Provide the [X, Y] coordinate of the cell's center where the given text is located.  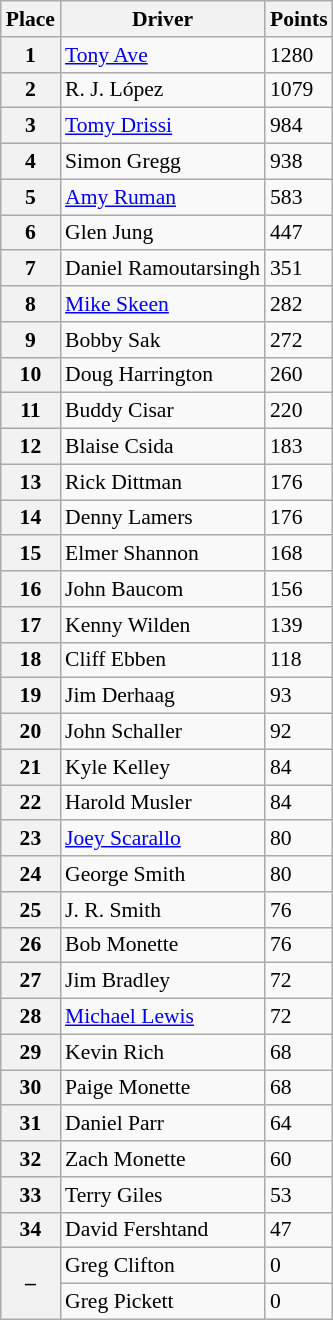
Buddy Cisar [162, 411]
282 [299, 304]
Driver [162, 19]
Daniel Ramoutarsingh [162, 269]
Kevin Rich [162, 1052]
Terry Giles [162, 1195]
139 [299, 625]
25 [30, 910]
24 [30, 874]
19 [30, 696]
Tony Ave [162, 55]
Harold Musler [162, 803]
32 [30, 1159]
6 [30, 233]
Jim Bradley [162, 981]
George Smith [162, 874]
8 [30, 304]
260 [299, 375]
Paige Monette [162, 1088]
Tomy Drissi [162, 126]
Zach Monette [162, 1159]
156 [299, 589]
10 [30, 375]
118 [299, 660]
Kyle Kelley [162, 767]
351 [299, 269]
183 [299, 447]
Blaise Csida [162, 447]
R. J. López [162, 90]
Greg Clifton [162, 1266]
Points [299, 19]
23 [30, 839]
16 [30, 589]
Daniel Parr [162, 1124]
4 [30, 162]
Simon Gregg [162, 162]
272 [299, 340]
John Schaller [162, 732]
Joey Scarallo [162, 839]
Kenny Wilden [162, 625]
3 [30, 126]
30 [30, 1088]
Bobby Sak [162, 340]
64 [299, 1124]
14 [30, 518]
93 [299, 696]
– [30, 1284]
447 [299, 233]
15 [30, 554]
26 [30, 945]
33 [30, 1195]
60 [299, 1159]
7 [30, 269]
Rick Dittman [162, 482]
984 [299, 126]
Amy Ruman [162, 197]
18 [30, 660]
Elmer Shannon [162, 554]
53 [299, 1195]
27 [30, 981]
Place [30, 19]
5 [30, 197]
31 [30, 1124]
David Fershtand [162, 1230]
9 [30, 340]
J. R. Smith [162, 910]
29 [30, 1052]
47 [299, 1230]
Glen Jung [162, 233]
2 [30, 90]
1280 [299, 55]
583 [299, 197]
22 [30, 803]
John Baucom [162, 589]
21 [30, 767]
1079 [299, 90]
34 [30, 1230]
Greg Pickett [162, 1302]
Denny Lamers [162, 518]
220 [299, 411]
Doug Harrington [162, 375]
1 [30, 55]
Mike Skeen [162, 304]
28 [30, 1017]
Cliff Ebben [162, 660]
938 [299, 162]
Michael Lewis [162, 1017]
20 [30, 732]
Bob Monette [162, 945]
17 [30, 625]
168 [299, 554]
92 [299, 732]
Jim Derhaag [162, 696]
12 [30, 447]
11 [30, 411]
13 [30, 482]
